Determine the [x, y] coordinate at the center of the cell enclosing the given text.  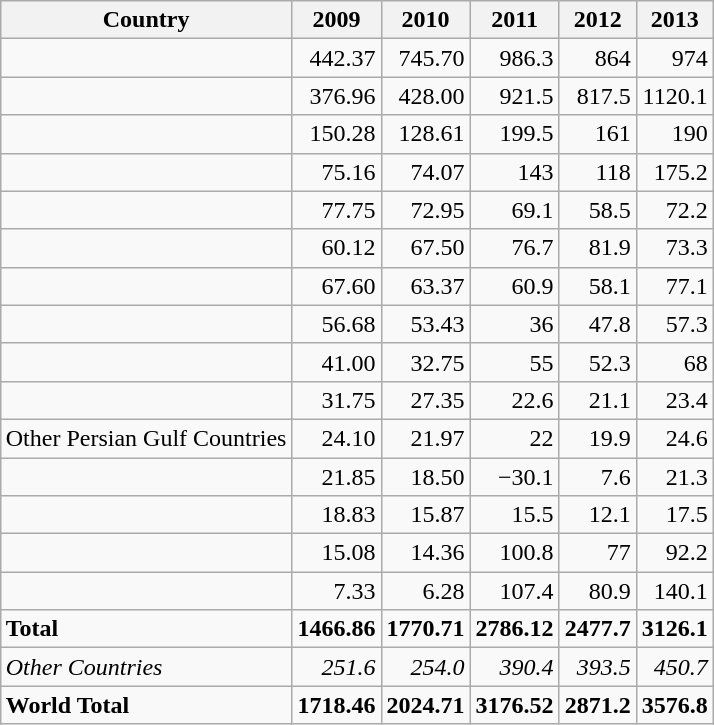
128.61 [426, 134]
921.5 [514, 96]
73.3 [674, 248]
21.85 [336, 477]
7.33 [336, 591]
6.28 [426, 591]
2477.7 [598, 629]
1770.71 [426, 629]
150.28 [336, 134]
72.95 [426, 210]
2786.12 [514, 629]
57.3 [674, 324]
140.1 [674, 591]
254.0 [426, 667]
199.5 [514, 134]
864 [598, 58]
60.9 [514, 286]
77.75 [336, 210]
21.1 [598, 400]
27.35 [426, 400]
24.10 [336, 438]
2009 [336, 20]
Other Persian Gulf Countries [146, 438]
68 [674, 362]
58.1 [598, 286]
3176.52 [514, 705]
22 [514, 438]
19.9 [598, 438]
2012 [598, 20]
376.96 [336, 96]
18.83 [336, 515]
18.50 [426, 477]
428.00 [426, 96]
15.08 [336, 553]
15.5 [514, 515]
67.50 [426, 248]
52.3 [598, 362]
118 [598, 172]
974 [674, 58]
14.36 [426, 553]
745.70 [426, 58]
Country [146, 20]
2011 [514, 20]
2024.71 [426, 705]
442.37 [336, 58]
24.6 [674, 438]
12.1 [598, 515]
−30.1 [514, 477]
53.43 [426, 324]
7.6 [598, 477]
161 [598, 134]
47.8 [598, 324]
Other Countries [146, 667]
1120.1 [674, 96]
74.07 [426, 172]
21.3 [674, 477]
Total [146, 629]
2013 [674, 20]
32.75 [426, 362]
72.2 [674, 210]
World Total [146, 705]
15.87 [426, 515]
56.68 [336, 324]
817.5 [598, 96]
17.5 [674, 515]
2871.2 [598, 705]
1466.86 [336, 629]
77.1 [674, 286]
393.5 [598, 667]
3576.8 [674, 705]
450.7 [674, 667]
77 [598, 553]
63.37 [426, 286]
31.75 [336, 400]
60.12 [336, 248]
22.6 [514, 400]
2010 [426, 20]
986.3 [514, 58]
41.00 [336, 362]
21.97 [426, 438]
107.4 [514, 591]
23.4 [674, 400]
67.60 [336, 286]
55 [514, 362]
100.8 [514, 553]
190 [674, 134]
390.4 [514, 667]
81.9 [598, 248]
175.2 [674, 172]
3126.1 [674, 629]
1718.46 [336, 705]
75.16 [336, 172]
143 [514, 172]
36 [514, 324]
80.9 [598, 591]
251.6 [336, 667]
92.2 [674, 553]
58.5 [598, 210]
76.7 [514, 248]
69.1 [514, 210]
